Determine the [x, y] coordinate at the center of the cell enclosing the given text.  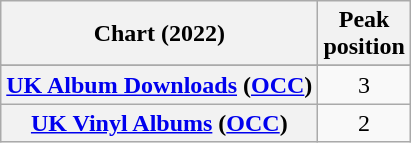
3 [364, 85]
UK Album Downloads (OCC) [160, 85]
UK Vinyl Albums (OCC) [160, 123]
2 [364, 123]
Chart (2022) [160, 34]
Peakposition [364, 34]
